Detect which cell encompasses the target text, then output its [x, y] center coordinate. 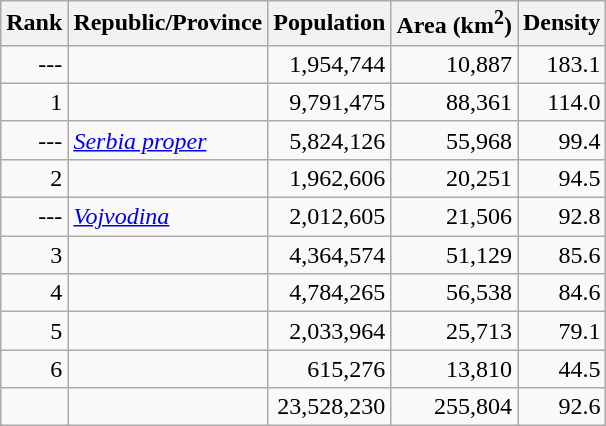
Rank [34, 24]
56,538 [454, 293]
4 [34, 293]
1,962,606 [330, 178]
1 [34, 102]
51,129 [454, 255]
1,954,744 [330, 64]
13,810 [454, 369]
44.5 [562, 369]
2 [34, 178]
25,713 [454, 331]
4,364,574 [330, 255]
92.6 [562, 407]
Republic/Province [168, 24]
3 [34, 255]
5 [34, 331]
Area (km2) [454, 24]
10,887 [454, 64]
99.4 [562, 140]
85.6 [562, 255]
23,528,230 [330, 407]
Population [330, 24]
88,361 [454, 102]
20,251 [454, 178]
Density [562, 24]
4,784,265 [330, 293]
114.0 [562, 102]
615,276 [330, 369]
2,033,964 [330, 331]
94.5 [562, 178]
92.8 [562, 217]
Vojvodina [168, 217]
183.1 [562, 64]
Serbia proper [168, 140]
6 [34, 369]
255,804 [454, 407]
55,968 [454, 140]
84.6 [562, 293]
9,791,475 [330, 102]
5,824,126 [330, 140]
79.1 [562, 331]
21,506 [454, 217]
2,012,605 [330, 217]
